For the text-containing cell, return its midpoint in (X, Y) coordinate format. 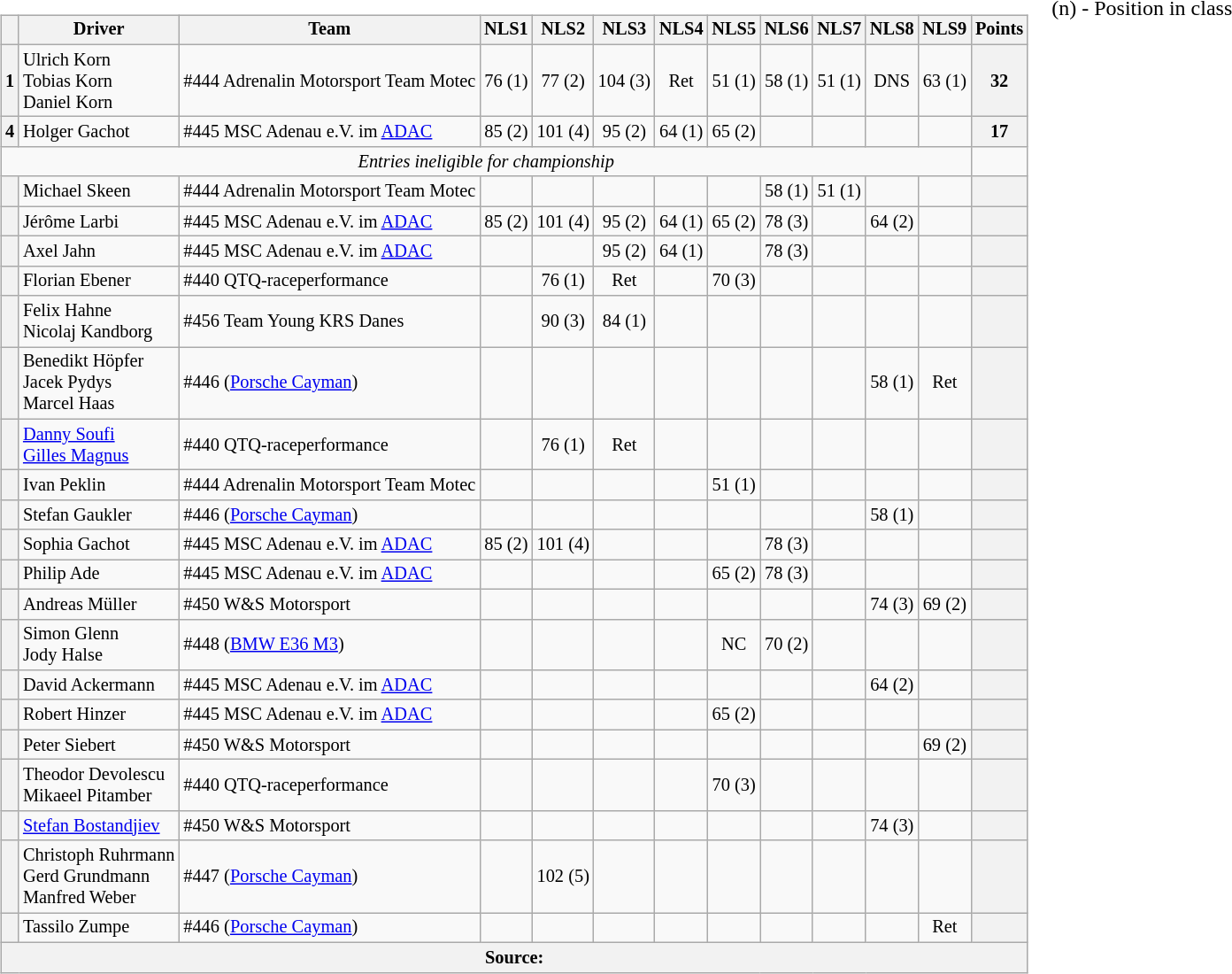
NLS5 (734, 30)
NLS7 (839, 30)
Florian Ebener (99, 281)
Sophia Gachot (99, 545)
84 (1) (625, 321)
32 (999, 81)
4 (10, 132)
#447 (Porsche Cayman) (329, 877)
#448 (BMW E36 M3) (329, 645)
Stefan Gaukler (99, 515)
Points (999, 30)
Theodor Devolescu Mikaeel Pitamber (99, 785)
Robert Hinzer (99, 715)
NLS8 (892, 30)
Source: (514, 957)
Ivan Peklin (99, 485)
1 (10, 81)
Axel Jahn (99, 251)
NLS4 (681, 30)
17 (999, 132)
70 (2) (787, 645)
Team (329, 30)
Benedikt Höpfer Jacek Pydys Marcel Haas (99, 383)
NLS1 (506, 30)
Christoph Ruhrmann Gerd Grundmann Manfred Weber (99, 877)
102 (5) (563, 877)
DNS (892, 81)
Ulrich Korn Tobias Korn Daniel Korn (99, 81)
David Ackermann (99, 685)
Driver (99, 30)
NLS3 (625, 30)
#456 Team Young KRS Danes (329, 321)
Tassilo Zumpe (99, 928)
Danny Soufi Gilles Magnus (99, 444)
Peter Siebert (99, 745)
NC (734, 645)
Jérôme Larbi (99, 221)
NLS2 (563, 30)
63 (1) (945, 81)
Michael Skeen (99, 191)
Felix Hahne Nicolaj Kandborg (99, 321)
Entries ineligible for championship (486, 162)
77 (2) (563, 81)
Philip Ade (99, 575)
Stefan Bostandjiev (99, 825)
Simon Glenn Jody Halse (99, 645)
Andreas Müller (99, 604)
Holger Gachot (99, 132)
NLS9 (945, 30)
NLS6 (787, 30)
90 (3) (563, 321)
104 (3) (625, 81)
